Search for the cell housing the specified text and yield its [X, Y] center coordinate. 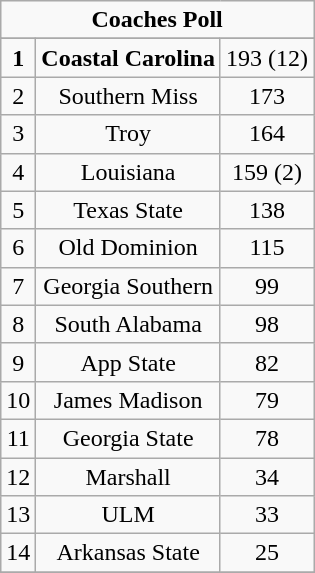
78 [266, 438]
9 [18, 362]
6 [18, 248]
79 [266, 400]
164 [266, 134]
Coastal Carolina [128, 58]
11 [18, 438]
138 [266, 210]
Old Dominion [128, 248]
ULM [128, 515]
5 [18, 210]
South Alabama [128, 324]
7 [18, 286]
33 [266, 515]
Georgia State [128, 438]
82 [266, 362]
Coaches Poll [158, 20]
99 [266, 286]
Texas State [128, 210]
34 [266, 477]
Marshall [128, 477]
4 [18, 172]
App State [128, 362]
13 [18, 515]
14 [18, 553]
3 [18, 134]
25 [266, 553]
Arkansas State [128, 553]
1 [18, 58]
98 [266, 324]
115 [266, 248]
10 [18, 400]
Southern Miss [128, 96]
12 [18, 477]
Georgia Southern [128, 286]
2 [18, 96]
Louisiana [128, 172]
173 [266, 96]
8 [18, 324]
Troy [128, 134]
James Madison [128, 400]
193 (12) [266, 58]
159 (2) [266, 172]
